Pinpoint the cell where the given text exists, returning its (x, y) midpoint coordinate. 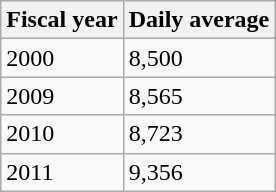
2011 (62, 172)
Daily average (199, 20)
Fiscal year (62, 20)
2010 (62, 134)
8,500 (199, 58)
9,356 (199, 172)
2000 (62, 58)
8,565 (199, 96)
8,723 (199, 134)
2009 (62, 96)
